Find where the given text appears and provide that cell's center as (x, y) coordinate. 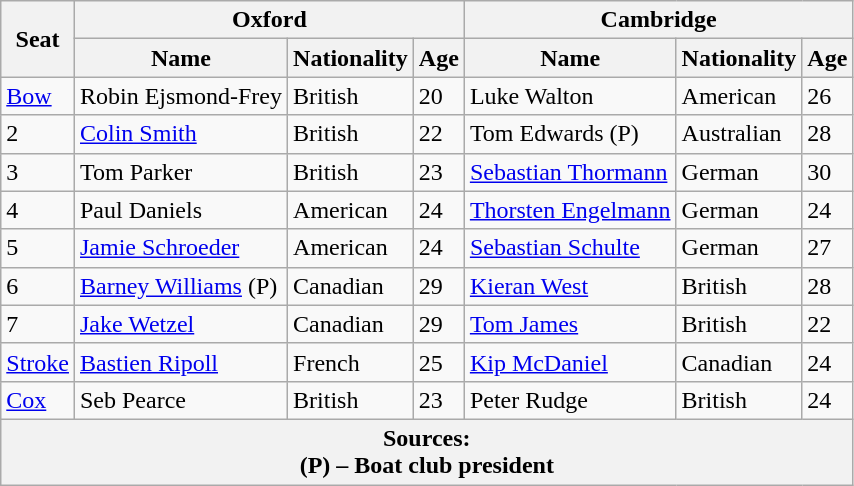
Seb Pearce (180, 400)
French (351, 362)
Colin Smith (180, 134)
30 (828, 172)
Peter Rudge (570, 400)
Tom Parker (180, 172)
Sebastian Thormann (570, 172)
25 (438, 362)
27 (828, 248)
Bow (38, 96)
Robin Ejsmond-Frey (180, 96)
Tom Edwards (P) (570, 134)
Cox (38, 400)
Sebastian Schulte (570, 248)
Kieran West (570, 286)
Seat (38, 39)
Sources:(P) – Boat club president (427, 452)
Tom James (570, 324)
Luke Walton (570, 96)
Australian (739, 134)
20 (438, 96)
26 (828, 96)
Jamie Schroeder (180, 248)
Paul Daniels (180, 210)
Stroke (38, 362)
Kip McDaniel (570, 362)
6 (38, 286)
Thorsten Engelmann (570, 210)
4 (38, 210)
Cambridge (658, 20)
5 (38, 248)
Jake Wetzel (180, 324)
2 (38, 134)
Bastien Ripoll (180, 362)
Oxford (269, 20)
3 (38, 172)
7 (38, 324)
Barney Williams (P) (180, 286)
